Find where the given text appears and provide that cell's center as [x, y] coordinate. 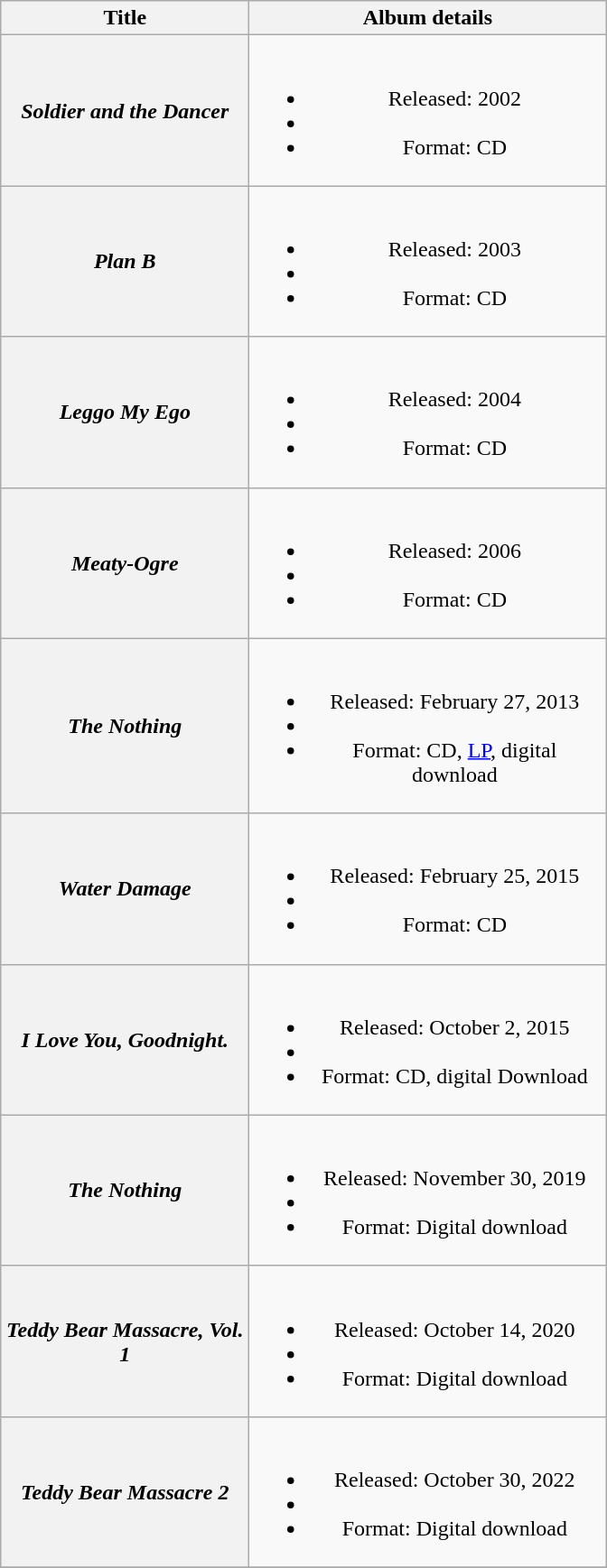
Teddy Bear Massacre 2 [125, 1491]
Album details [428, 18]
Released: November 30, 2019Format: Digital download [428, 1190]
Released: October 14, 2020Format: Digital download [428, 1341]
Water Damage [125, 888]
Released: 2006Format: CD [428, 563]
Soldier and the Dancer [125, 110]
Released: 2004Format: CD [428, 412]
Leggo My Ego [125, 412]
Meaty-Ogre [125, 563]
Plan B [125, 262]
Released: February 25, 2015Format: CD [428, 888]
Title [125, 18]
Released: October 2, 2015Format: CD, digital Download [428, 1040]
Released: October 30, 2022Format: Digital download [428, 1491]
Teddy Bear Massacre, Vol. 1 [125, 1341]
I Love You, Goodnight. [125, 1040]
Released: 2002Format: CD [428, 110]
Released: February 27, 2013Format: CD, LP, digital download [428, 726]
Released: 2003Format: CD [428, 262]
